Detect which cell encompasses the target text, then output its (X, Y) center coordinate. 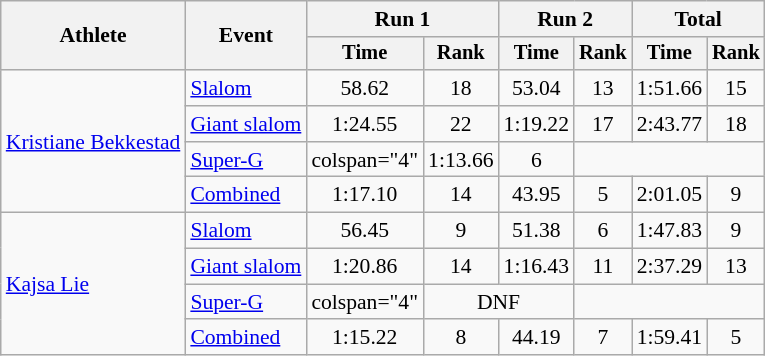
Event (246, 36)
22 (460, 124)
DNF (498, 302)
17 (603, 124)
Run 1 (402, 19)
Kristiane Bekkestad (94, 141)
51.38 (536, 231)
7 (603, 338)
1:19.22 (536, 124)
44.19 (536, 338)
1:15.22 (364, 338)
1:16.43 (536, 267)
1:20.86 (364, 267)
11 (603, 267)
2:37.29 (670, 267)
2:01.05 (670, 195)
Athlete (94, 36)
15 (736, 88)
43.95 (536, 195)
1:51.66 (670, 88)
1:24.55 (364, 124)
Run 2 (566, 19)
Kajsa Lie (94, 284)
53.04 (536, 88)
1:13.66 (460, 160)
1:47.83 (670, 231)
8 (460, 338)
Total (698, 19)
58.62 (364, 88)
1:17.10 (364, 195)
1:59.41 (670, 338)
2:43.77 (670, 124)
56.45 (364, 231)
